From the cell containing the given text, extract its center point as (X, Y) coordinate. 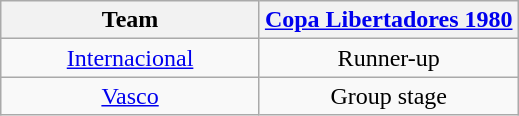
Vasco (130, 96)
Runner-up (388, 58)
Team (130, 20)
Copa Libertadores 1980 (388, 20)
Group stage (388, 96)
Internacional (130, 58)
